Locate the cell with the specified text and output its [x, y] center coordinate. 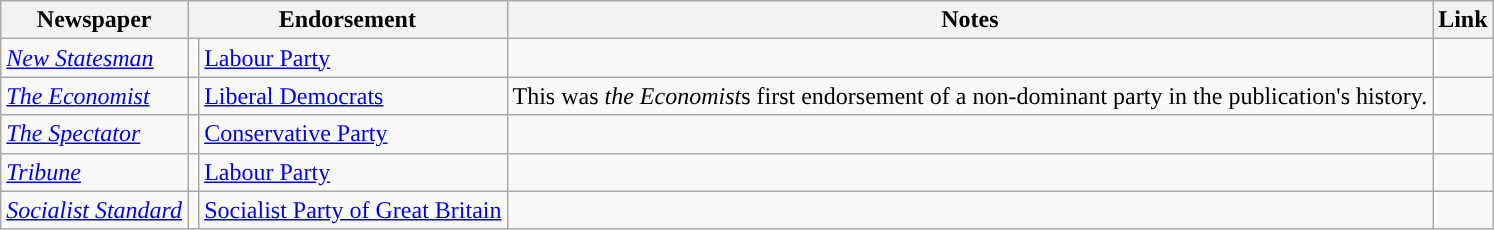
Link [1463, 20]
Conservative Party [353, 134]
Newspaper [94, 20]
Endorsement [348, 20]
The Economist [94, 96]
Tribune [94, 172]
The Spectator [94, 134]
This was the Economists first endorsement of a non-dominant party in the publication's history. [970, 96]
Liberal Democrats [353, 96]
New Statesman [94, 58]
Socialist Standard [94, 210]
Socialist Party of Great Britain [353, 210]
Notes [970, 20]
